From the cell containing the given text, extract its center point as [x, y] coordinate. 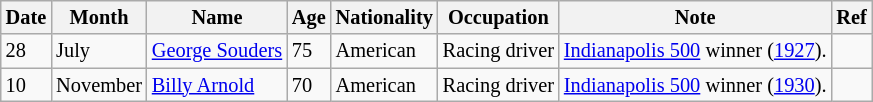
Indianapolis 500 winner (1927). [695, 51]
Note [695, 17]
Indianapolis 500 winner (1930). [695, 85]
July [99, 51]
28 [26, 51]
Age [309, 17]
75 [309, 51]
Occupation [498, 17]
70 [309, 85]
November [99, 85]
Date [26, 17]
10 [26, 85]
Month [99, 17]
Name [217, 17]
George Souders [217, 51]
Billy Arnold [217, 85]
Nationality [384, 17]
Ref [851, 17]
